Find where the given text appears and provide that cell's center as [X, Y] coordinate. 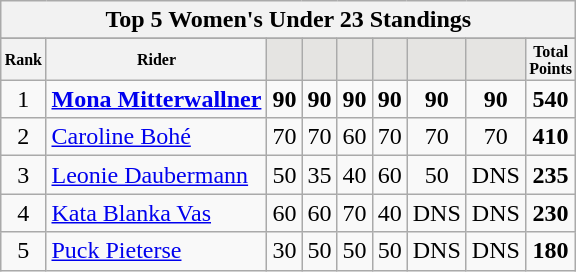
Puck Pieterse [156, 251]
Mona Mitterwallner [156, 99]
410 [550, 137]
35 [320, 175]
1 [24, 99]
Kata Blanka Vas [156, 213]
180 [550, 251]
235 [550, 175]
5 [24, 251]
30 [284, 251]
540 [550, 99]
Leonie Daubermann [156, 175]
Rider [156, 60]
4 [24, 213]
Top 5 Women's Under 23 Standings [288, 20]
Rank [24, 60]
2 [24, 137]
Caroline Bohé [156, 137]
230 [550, 213]
TotalPoints [550, 60]
3 [24, 175]
